Return (x, y) of the center of cell containing provided text 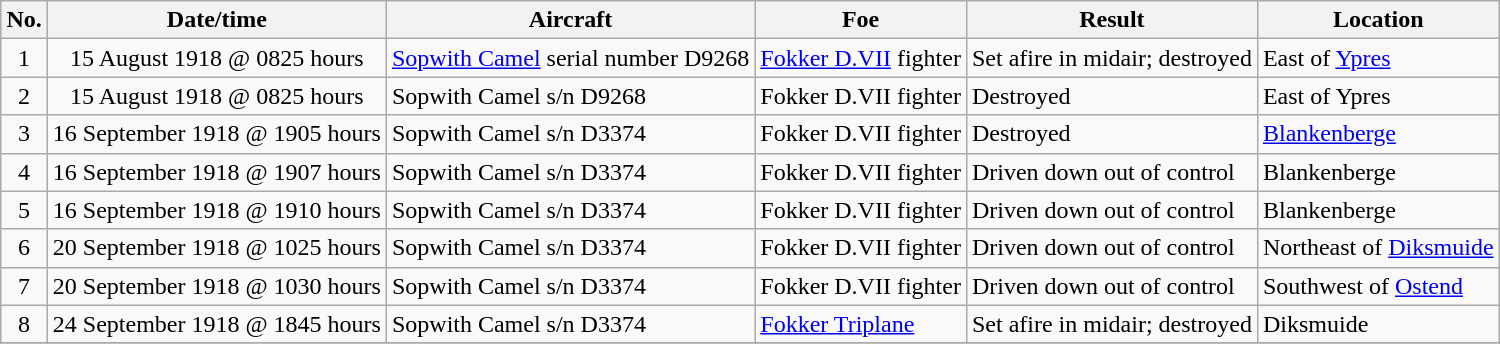
Foe (861, 20)
16 September 1918 @ 1905 hours (216, 134)
Diksmuide (1378, 324)
Aircraft (570, 20)
Fokker Triplane (861, 324)
Southwest of Ostend (1378, 286)
Sopwith Camel s/n D9268 (570, 96)
20 September 1918 @ 1030 hours (216, 286)
Result (1112, 20)
8 (24, 324)
16 September 1918 @ 1907 hours (216, 172)
Location (1378, 20)
No. (24, 20)
16 September 1918 @ 1910 hours (216, 210)
20 September 1918 @ 1025 hours (216, 248)
1 (24, 58)
5 (24, 210)
Northeast of Diksmuide (1378, 248)
Sopwith Camel serial number D9268 (570, 58)
4 (24, 172)
Date/time (216, 20)
7 (24, 286)
24 September 1918 @ 1845 hours (216, 324)
2 (24, 96)
6 (24, 248)
3 (24, 134)
